Identify which cell holds the provided text, then report its (X, Y) central coordinate. 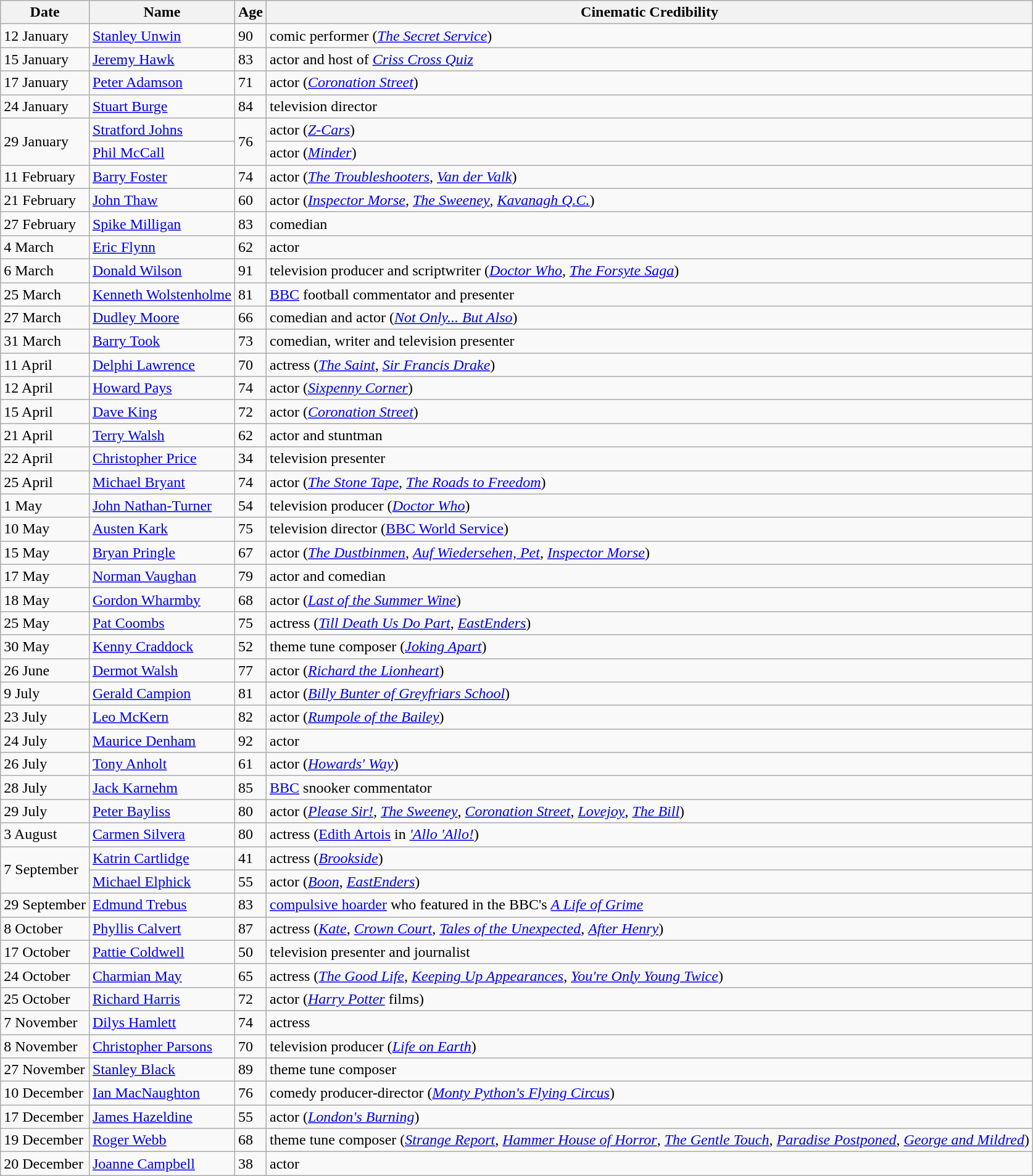
actor (London's Burning) (649, 1117)
BBC snooker commentator (649, 788)
Roger Webb (162, 1140)
91 (251, 270)
71 (251, 83)
Delphi Lawrence (162, 365)
Tony Anholt (162, 764)
Jeremy Hawk (162, 59)
actor (Minder) (649, 153)
34 (251, 459)
actor (Boon, EastEnders) (649, 882)
actor and comedian (649, 576)
Peter Adamson (162, 83)
41 (251, 858)
3 August (45, 835)
29 July (45, 811)
84 (251, 106)
11 February (45, 177)
actress (Till Death Us Do Part, EastEnders) (649, 623)
actor (Z-Cars) (649, 130)
theme tune composer (649, 1070)
actor (The Stone Tape, The Roads to Freedom) (649, 482)
38 (251, 1164)
8 October (45, 928)
John Nathan-Turner (162, 506)
60 (251, 200)
theme tune composer (Strange Report, Hammer House of Horror, The Gentle Touch, Paradise Postponed, George and Mildred) (649, 1140)
Gordon Wharmby (162, 599)
television presenter (649, 459)
Phil McCall (162, 153)
4 March (45, 247)
12 April (45, 388)
20 December (45, 1164)
Date (45, 12)
Name (162, 12)
Joanne Campbell (162, 1164)
Eric Flynn (162, 247)
54 (251, 506)
actor (Billy Bunter of Greyfriars School) (649, 694)
comedian (649, 223)
actor (Harry Potter films) (649, 999)
Dilys Hamlett (162, 1022)
Charmian May (162, 975)
27 November (45, 1070)
67 (251, 553)
65 (251, 975)
73 (251, 341)
Norman Vaughan (162, 576)
Christopher Price (162, 459)
Terry Walsh (162, 435)
Spike Milligan (162, 223)
25 May (45, 623)
actor (Sixpenny Corner) (649, 388)
Barry Took (162, 341)
12 January (45, 36)
Richard Harris (162, 999)
Stanley Black (162, 1070)
actor (Inspector Morse, The Sweeney, Kavanagh Q.C.) (649, 200)
31 March (45, 341)
61 (251, 764)
Ian MacNaughton (162, 1093)
Katrin Cartlidge (162, 858)
22 April (45, 459)
television director (BBC World Service) (649, 529)
actress (Kate, Crown Court, Tales of the Unexpected, After Henry) (649, 928)
15 May (45, 553)
BBC football commentator and presenter (649, 294)
actor (Richard the Lionheart) (649, 670)
actress (Brookside) (649, 858)
actor (Please Sir!, The Sweeney, Coronation Street, Lovejoy, The Bill) (649, 811)
25 March (45, 294)
8 November (45, 1046)
50 (251, 952)
Michael Bryant (162, 482)
actor (Rumpole of the Bailey) (649, 717)
85 (251, 788)
19 December (45, 1140)
9 July (45, 694)
18 May (45, 599)
comedian, writer and television presenter (649, 341)
Dudley Moore (162, 318)
29 September (45, 905)
17 May (45, 576)
Michael Elphick (162, 882)
27 February (45, 223)
25 April (45, 482)
82 (251, 717)
comic performer (The Secret Service) (649, 36)
17 January (45, 83)
Donald Wilson (162, 270)
Edmund Trebus (162, 905)
Carmen Silvera (162, 835)
17 October (45, 952)
66 (251, 318)
James Hazeldine (162, 1117)
15 April (45, 412)
comedy producer-director (Monty Python's Flying Circus) (649, 1093)
actor (The Troubleshooters, Van der Valk) (649, 177)
Dave King (162, 412)
Stuart Burge (162, 106)
Kenny Craddock (162, 646)
compulsive hoarder who featured in the BBC's A Life of Grime (649, 905)
21 February (45, 200)
John Thaw (162, 200)
Cinematic Credibility (649, 12)
actor (Howards' Way) (649, 764)
29 January (45, 141)
Jack Karnehm (162, 788)
Maurice Denham (162, 741)
actress (Edith Artois in 'Allo 'Allo!) (649, 835)
77 (251, 670)
15 January (45, 59)
Stanley Unwin (162, 36)
actor and stuntman (649, 435)
theme tune composer (Joking Apart) (649, 646)
Phyllis Calvert (162, 928)
7 September (45, 870)
television producer and scriptwriter (Doctor Who, The Forsyte Saga) (649, 270)
26 July (45, 764)
87 (251, 928)
30 May (45, 646)
Christopher Parsons (162, 1046)
21 April (45, 435)
1 May (45, 506)
television producer (Doctor Who) (649, 506)
27 March (45, 318)
7 November (45, 1022)
11 April (45, 365)
Age (251, 12)
actress (The Good Life, Keeping Up Appearances, You're Only Young Twice) (649, 975)
television producer (Life on Earth) (649, 1046)
17 December (45, 1117)
actress (649, 1022)
10 December (45, 1093)
89 (251, 1070)
90 (251, 36)
6 March (45, 270)
Dermot Walsh (162, 670)
24 January (45, 106)
actor and host of Criss Cross Quiz (649, 59)
25 October (45, 999)
Peter Bayliss (162, 811)
Pattie Coldwell (162, 952)
24 July (45, 741)
actor (The Dustbinmen, Auf Wiedersehen, Pet, Inspector Morse) (649, 553)
10 May (45, 529)
Austen Kark (162, 529)
Gerald Campion (162, 694)
23 July (45, 717)
Leo McKern (162, 717)
actress (The Saint, Sir Francis Drake) (649, 365)
Kenneth Wolstenholme (162, 294)
79 (251, 576)
Stratford Johns (162, 130)
Bryan Pringle (162, 553)
26 June (45, 670)
television presenter and journalist (649, 952)
actor (Last of the Summer Wine) (649, 599)
92 (251, 741)
24 October (45, 975)
Pat Coombs (162, 623)
television director (649, 106)
comedian and actor (Not Only... But Also) (649, 318)
52 (251, 646)
Barry Foster (162, 177)
28 July (45, 788)
Howard Pays (162, 388)
